Identify which cell holds the provided text, then report its [x, y] central coordinate. 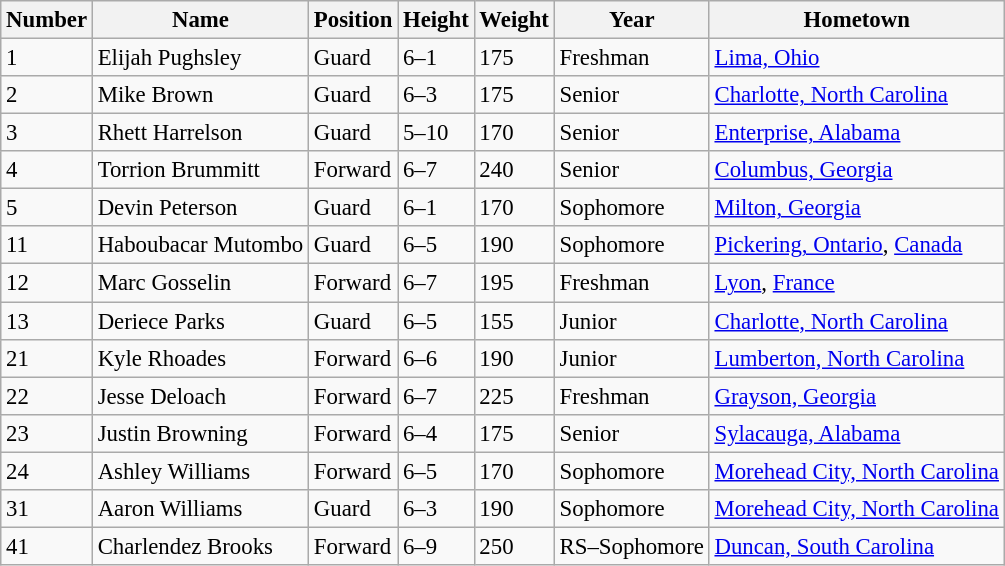
Deriece Parks [200, 321]
Columbus, Georgia [856, 170]
240 [514, 170]
1 [47, 58]
225 [514, 396]
Lumberton, North Carolina [856, 358]
Grayson, Georgia [856, 396]
Milton, Georgia [856, 208]
Lyon, France [856, 283]
4 [47, 170]
RS–Sophomore [632, 546]
5 [47, 208]
Marc Gosselin [200, 283]
Justin Browning [200, 433]
Torrion Brummitt [200, 170]
Hometown [856, 20]
Duncan, South Carolina [856, 546]
Year [632, 20]
6–4 [436, 433]
6–9 [436, 546]
Number [47, 20]
Pickering, Ontario, Canada [856, 245]
Jesse Deloach [200, 396]
Devin Peterson [200, 208]
41 [47, 546]
Lima, Ohio [856, 58]
Kyle Rhoades [200, 358]
12 [47, 283]
Name [200, 20]
Mike Brown [200, 95]
Weight [514, 20]
Rhett Harrelson [200, 133]
31 [47, 509]
Ashley Williams [200, 471]
Enterprise, Alabama [856, 133]
3 [47, 133]
250 [514, 546]
5–10 [436, 133]
Charlendez Brooks [200, 546]
2 [47, 95]
Sylacauga, Alabama [856, 433]
Elijah Pughsley [200, 58]
Haboubacar Mutombo [200, 245]
11 [47, 245]
195 [514, 283]
23 [47, 433]
22 [47, 396]
155 [514, 321]
6–6 [436, 358]
13 [47, 321]
21 [47, 358]
Height [436, 20]
Aaron Williams [200, 509]
24 [47, 471]
Position [354, 20]
